Find where the given text appears and provide that cell's center as (X, Y) coordinate. 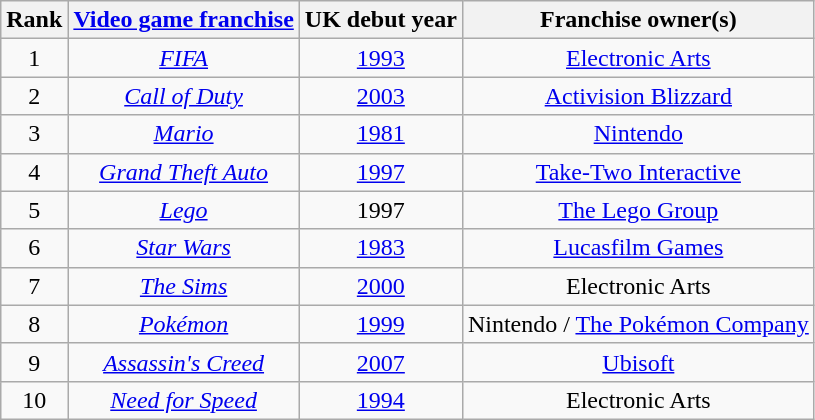
10 (34, 400)
FIFA (184, 58)
Lego (184, 210)
8 (34, 324)
2007 (380, 362)
5 (34, 210)
Take-Two Interactive (638, 172)
Call of Duty (184, 96)
Ubisoft (638, 362)
Nintendo (638, 134)
1 (34, 58)
Franchise owner(s) (638, 20)
Rank (34, 20)
UK debut year (380, 20)
3 (34, 134)
1999 (380, 324)
Activision Blizzard (638, 96)
Grand Theft Auto (184, 172)
2000 (380, 286)
Nintendo / The Pokémon Company (638, 324)
The Sims (184, 286)
Star Wars (184, 248)
Need for Speed (184, 400)
Assassin's Creed (184, 362)
Lucasfilm Games (638, 248)
1994 (380, 400)
Mario (184, 134)
6 (34, 248)
7 (34, 286)
2003 (380, 96)
1983 (380, 248)
The Lego Group (638, 210)
9 (34, 362)
1981 (380, 134)
Video game franchise (184, 20)
2 (34, 96)
4 (34, 172)
Pokémon (184, 324)
1993 (380, 58)
